Locate the cell with the specified text and output its (X, Y) center coordinate. 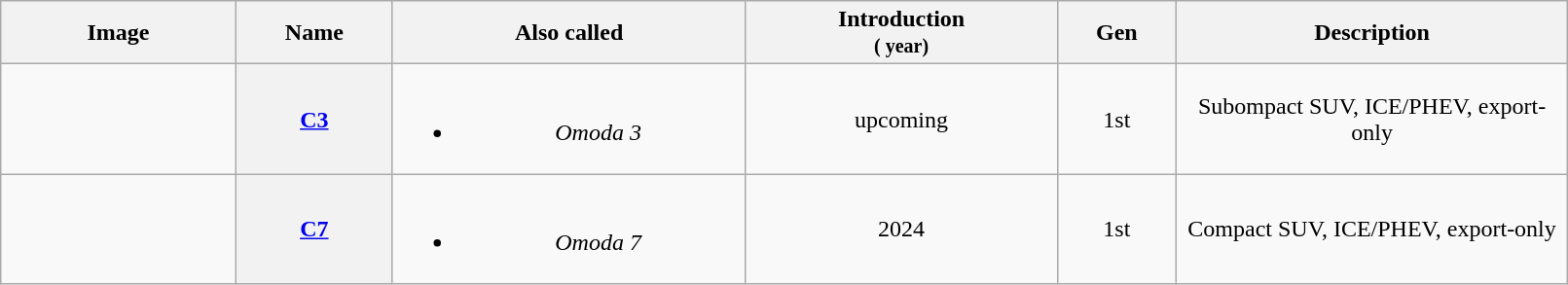
Compact SUV, ICE/PHEV, export-only (1372, 230)
Image (119, 33)
C3 (313, 119)
Description (1372, 33)
C7 (313, 230)
Omoda 3 (568, 119)
upcoming (901, 119)
Introduction( year) (901, 33)
2024 (901, 230)
Gen (1116, 33)
Name (313, 33)
Also called (568, 33)
Omoda 7 (568, 230)
Subompact SUV, ICE/PHEV, export-only (1372, 119)
